Detect which cell encompasses the target text, then output its (x, y) center coordinate. 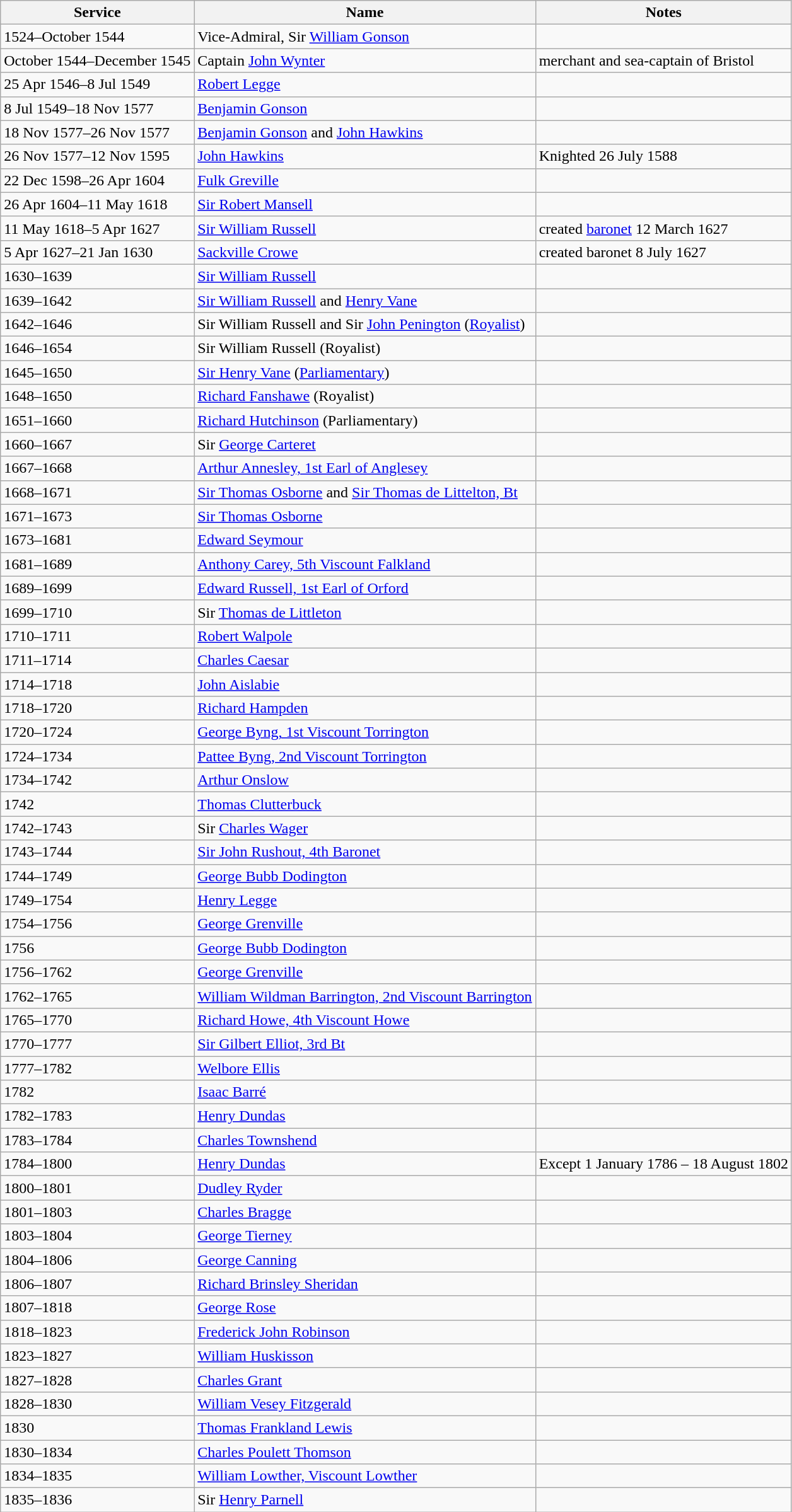
William Vesey Fitzgerald (364, 1404)
1749–1754 (97, 900)
Charles Townshend (364, 1140)
1743–1744 (97, 852)
Service (97, 13)
George Canning (364, 1260)
1710–1711 (97, 636)
1714–1718 (97, 684)
Sir Charles Wager (364, 828)
1711–1714 (97, 660)
Benjamin Gonson and John Hawkins (364, 132)
1800–1801 (97, 1188)
1668–1671 (97, 492)
Sir William Russell (Royalist) (364, 349)
Edward Seymour (364, 540)
1827–1828 (97, 1380)
Sir Thomas Osborne and Sir Thomas de Littelton, Bt (364, 492)
Richard Hampden (364, 708)
1744–1749 (97, 876)
Thomas Clutterbuck (364, 804)
Sir Henry Vane (Parliamentary) (364, 372)
1720–1724 (97, 732)
1689–1699 (97, 588)
October 1544–December 1545 (97, 61)
1671–1673 (97, 516)
William Huskisson (364, 1356)
George Rose (364, 1308)
1667–1668 (97, 468)
William Lowther, Viscount Lowther (364, 1476)
Vice-Admiral, Sir William Gonson (364, 37)
Edward Russell, 1st Earl of Orford (364, 588)
1639–1642 (97, 301)
18 Nov 1577–26 Nov 1577 (97, 132)
1724–1734 (97, 756)
1765–1770 (97, 1020)
Sir John Rushout, 4th Baronet (364, 852)
1770–1777 (97, 1044)
1734–1742 (97, 780)
Robert Legge (364, 84)
1784–1800 (97, 1164)
Sir Robert Mansell (364, 204)
Pattee Byng, 2nd Viscount Torrington (364, 756)
1642–1646 (97, 325)
Richard Hutchinson (Parliamentary) (364, 420)
1660–1667 (97, 444)
Isaac Barré (364, 1092)
Charles Caesar (364, 660)
Charles Grant (364, 1380)
merchant and sea-captain of Bristol (663, 61)
Sir William Russell and Henry Vane (364, 301)
1801–1803 (97, 1212)
1630–1639 (97, 276)
Name (364, 13)
26 Apr 1604–11 May 1618 (97, 204)
1782–1783 (97, 1116)
1830–1834 (97, 1451)
Charles Bragge (364, 1212)
Frederick John Robinson (364, 1332)
11 May 1618–5 Apr 1627 (97, 228)
Benjamin Gonson (364, 108)
8 Jul 1549–18 Nov 1577 (97, 108)
1807–1818 (97, 1308)
1828–1830 (97, 1404)
22 Dec 1598–26 Apr 1604 (97, 180)
William Wildman Barrington, 2nd Viscount Barrington (364, 996)
1803–1804 (97, 1236)
1756–1762 (97, 972)
1651–1660 (97, 420)
Sir Gilbert Elliot, 3rd Bt (364, 1044)
Sackville Crowe (364, 252)
George Byng, 1st Viscount Torrington (364, 732)
1673–1681 (97, 540)
Fulk Greville (364, 180)
1742 (97, 804)
1645–1650 (97, 372)
1783–1784 (97, 1140)
1823–1827 (97, 1356)
George Tierney (364, 1236)
Dudley Ryder (364, 1188)
Robert Walpole (364, 636)
Notes (663, 13)
1818–1823 (97, 1332)
1835–1836 (97, 1500)
created baronet 8 July 1627 (663, 252)
Sir Thomas Osborne (364, 516)
Anthony Carey, 5th Viscount Falkland (364, 564)
Richard Howe, 4th Viscount Howe (364, 1020)
1762–1765 (97, 996)
1804–1806 (97, 1260)
5 Apr 1627–21 Jan 1630 (97, 252)
Welbore Ellis (364, 1068)
Sir Thomas de Littleton (364, 612)
1754–1756 (97, 924)
1699–1710 (97, 612)
created baronet 12 March 1627 (663, 228)
Except 1 January 1786 – 18 August 1802 (663, 1164)
1782 (97, 1092)
1777–1782 (97, 1068)
Captain John Wynter (364, 61)
Sir George Carteret (364, 444)
John Aislabie (364, 684)
John Hawkins (364, 156)
1806–1807 (97, 1284)
Charles Poulett Thomson (364, 1451)
1646–1654 (97, 349)
Sir Henry Parnell (364, 1500)
Knighted 26 July 1588 (663, 156)
1648–1650 (97, 396)
Henry Legge (364, 900)
1742–1743 (97, 828)
1524–October 1544 (97, 37)
1756 (97, 948)
Thomas Frankland Lewis (364, 1428)
Richard Brinsley Sheridan (364, 1284)
1681–1689 (97, 564)
Arthur Annesley, 1st Earl of Anglesey (364, 468)
Richard Fanshawe (Royalist) (364, 396)
Arthur Onslow (364, 780)
Sir William Russell and Sir John Penington (Royalist) (364, 325)
26 Nov 1577–12 Nov 1595 (97, 156)
1718–1720 (97, 708)
1830 (97, 1428)
25 Apr 1546–8 Jul 1549 (97, 84)
1834–1835 (97, 1476)
